Provide the [x, y] coordinate of the cell's center where the given text is located.  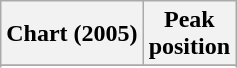
Chart (2005) [72, 34]
Peakposition [189, 34]
